Capture the cell that displays the provided text and extract its (x, y) central coordinate. 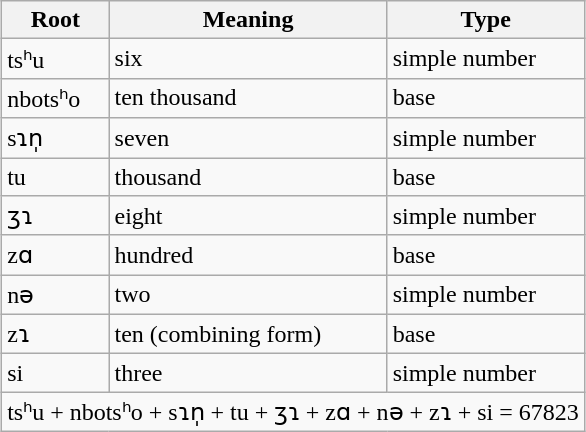
Type (486, 20)
seven (248, 138)
six (248, 59)
three (248, 373)
thousand (248, 177)
ten thousand (248, 98)
two (248, 295)
nə (56, 295)
tsʰu (56, 59)
eight (248, 216)
ʒɿ (56, 216)
zɿ (56, 334)
si (56, 373)
tsʰu + nbotsʰo + sɿn̩ + tu + ʒɿ + zɑ + nə + zɿ + si = 67823 (294, 412)
hundred (248, 255)
nbotsʰo (56, 98)
sɿn̩ (56, 138)
Meaning (248, 20)
tu (56, 177)
Root (56, 20)
ten (combining form) (248, 334)
zɑ (56, 255)
